Pinpoint the cell where the given text exists, returning its [x, y] midpoint coordinate. 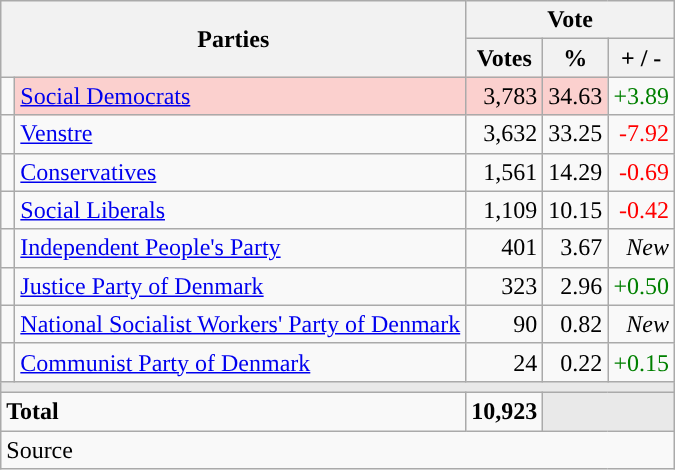
-0.69 [642, 172]
Social Democrats [240, 96]
14.29 [576, 172]
33.25 [576, 134]
401 [504, 248]
0.22 [576, 362]
Vote [570, 20]
3.67 [576, 248]
Conservatives [240, 172]
Justice Party of Denmark [240, 286]
+ / - [642, 58]
Votes [504, 58]
Venstre [240, 134]
National Socialist Workers' Party of Denmark [240, 324]
Social Liberals [240, 210]
10,923 [504, 411]
Independent People's Party [240, 248]
24 [504, 362]
10.15 [576, 210]
2.96 [576, 286]
3,632 [504, 134]
Parties [234, 39]
0.82 [576, 324]
-7.92 [642, 134]
323 [504, 286]
Communist Party of Denmark [240, 362]
1,109 [504, 210]
+3.89 [642, 96]
-0.42 [642, 210]
% [576, 58]
+0.15 [642, 362]
Source [338, 449]
3,783 [504, 96]
90 [504, 324]
1,561 [504, 172]
34.63 [576, 96]
+0.50 [642, 286]
Total [234, 411]
